Return (x, y) of the center of cell containing provided text 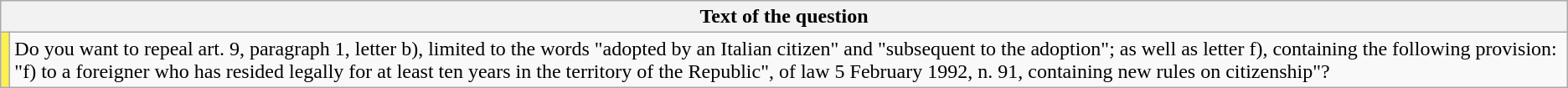
Text of the question (784, 17)
